Provide the [x, y] coordinate of the cell's center where the given text is located.  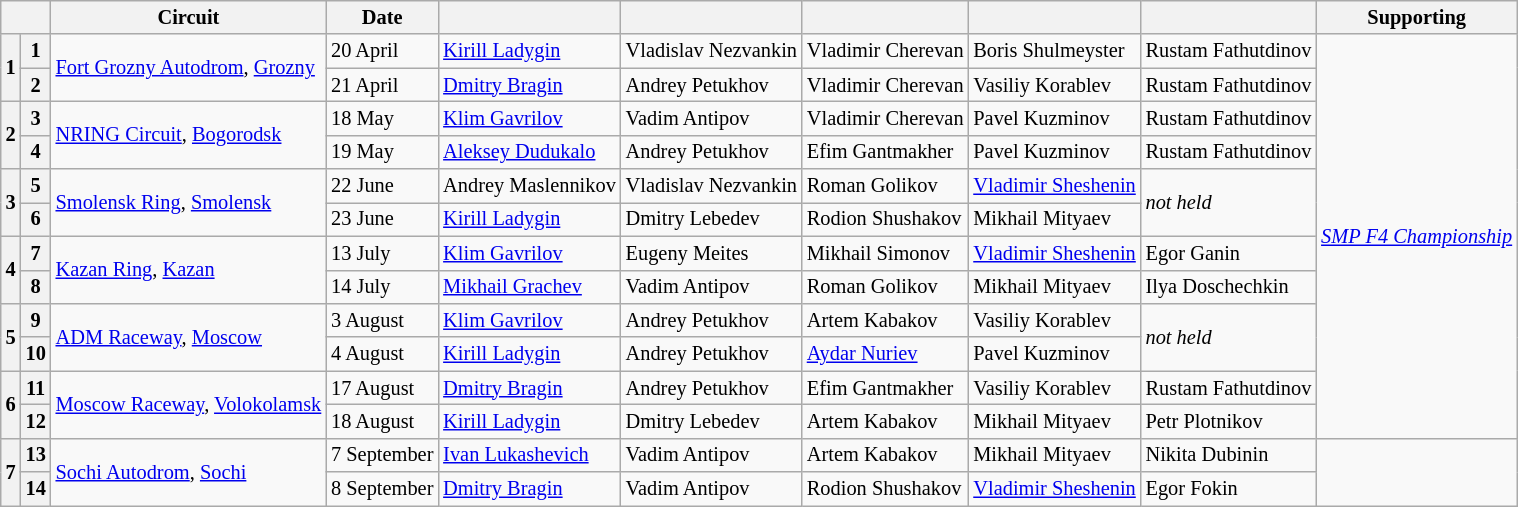
Egor Fokin [1229, 489]
NRING Circuit, Bogorodsk [188, 134]
Smolensk Ring, Smolensk [188, 202]
Ivan Lukashevich [529, 455]
13 July [382, 253]
11 [36, 388]
Andrey Maslennikov [529, 186]
20 April [382, 51]
8 [36, 287]
12 [36, 421]
19 May [382, 152]
Circuit [188, 17]
Mikhail Simonov [885, 253]
Aydar Nuriev [885, 354]
SMP F4 Championship [1416, 236]
Boris Shulmeyster [1054, 51]
14 [36, 489]
Fort Grozny Autodrom, Grozny [188, 68]
Ilya Doschechkin [1229, 287]
3 August [382, 320]
Moscow Raceway, Volokolamsk [188, 404]
13 [36, 455]
4 August [382, 354]
17 August [382, 388]
22 June [382, 186]
Supporting [1416, 17]
ADM Raceway, Moscow [188, 336]
Nikita Dubinin [1229, 455]
Date [382, 17]
Egor Ganin [1229, 253]
10 [36, 354]
7 September [382, 455]
Aleksey Dudukalo [529, 152]
8 September [382, 489]
Petr Plotnikov [1229, 421]
21 April [382, 85]
18 May [382, 118]
23 June [382, 219]
18 August [382, 421]
14 July [382, 287]
Eugeny Meites [712, 253]
Mikhail Grachev [529, 287]
Sochi Autodrom, Sochi [188, 472]
9 [36, 320]
Kazan Ring, Kazan [188, 270]
